Scan for the cell matching the given text and deliver its [X, Y] coordinate at center. 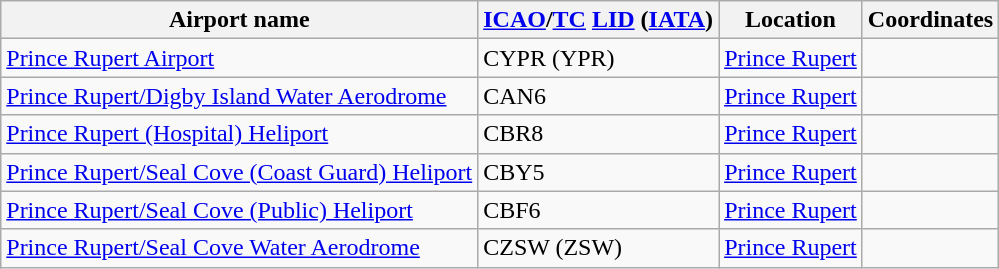
Prince Rupert Airport [240, 58]
Coordinates [930, 20]
Prince Rupert (Hospital) Heliport [240, 134]
ICAO/TC LID (IATA) [598, 20]
CBR8 [598, 134]
Prince Rupert/Seal Cove (Coast Guard) Heliport [240, 172]
Airport name [240, 20]
Prince Rupert/Seal Cove (Public) Heliport [240, 210]
Prince Rupert/Digby Island Water Aerodrome [240, 96]
CZSW (ZSW) [598, 248]
CBF6 [598, 210]
CBY5 [598, 172]
CAN6 [598, 96]
CYPR (YPR) [598, 58]
Prince Rupert/Seal Cove Water Aerodrome [240, 248]
Location [791, 20]
